Locate the cell with the specified text and output its (X, Y) center coordinate. 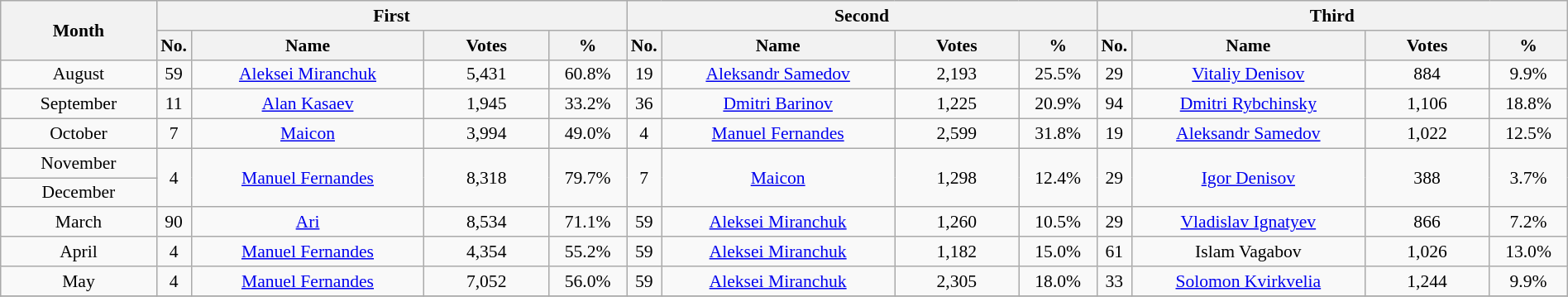
3.7% (1528, 177)
71.1% (587, 223)
79.7% (587, 177)
2,599 (957, 134)
31.8% (1058, 134)
1,225 (957, 104)
Igor Denisov (1248, 177)
December (79, 193)
15.0% (1058, 251)
90 (174, 223)
April (79, 251)
18.0% (1058, 281)
Solomon Kvirkvelia (1248, 281)
Second (862, 16)
7.2% (1528, 223)
18.8% (1528, 104)
11 (174, 104)
Vitaliy Denisov (1248, 74)
First (392, 16)
November (79, 163)
49.0% (587, 134)
4,354 (486, 251)
1,022 (1427, 134)
August (79, 74)
60.8% (587, 74)
1,106 (1427, 104)
September (79, 104)
12.5% (1528, 134)
8,318 (486, 177)
5,431 (486, 74)
October (79, 134)
20.9% (1058, 104)
25.5% (1058, 74)
March (79, 223)
May (79, 281)
7,052 (486, 281)
Dmitri Rybchinsky (1248, 104)
3,994 (486, 134)
Month (79, 30)
Islam Vagabov (1248, 251)
36 (644, 104)
94 (1114, 104)
33.2% (587, 104)
56.0% (587, 281)
1,026 (1427, 251)
Third (1331, 16)
33 (1114, 281)
13.0% (1528, 251)
Dmitri Barinov (778, 104)
10.5% (1058, 223)
388 (1427, 177)
8,534 (486, 223)
1,945 (486, 104)
61 (1114, 251)
Vladislav Ignatyev (1248, 223)
12.4% (1058, 177)
2,305 (957, 281)
884 (1427, 74)
866 (1427, 223)
1,260 (957, 223)
2,193 (957, 74)
1,298 (957, 177)
1,182 (957, 251)
Alan Kasaev (308, 104)
55.2% (587, 251)
1,244 (1427, 281)
Ari (308, 223)
